Provide the (X, Y) coordinate of the cell's center where the given text is located.  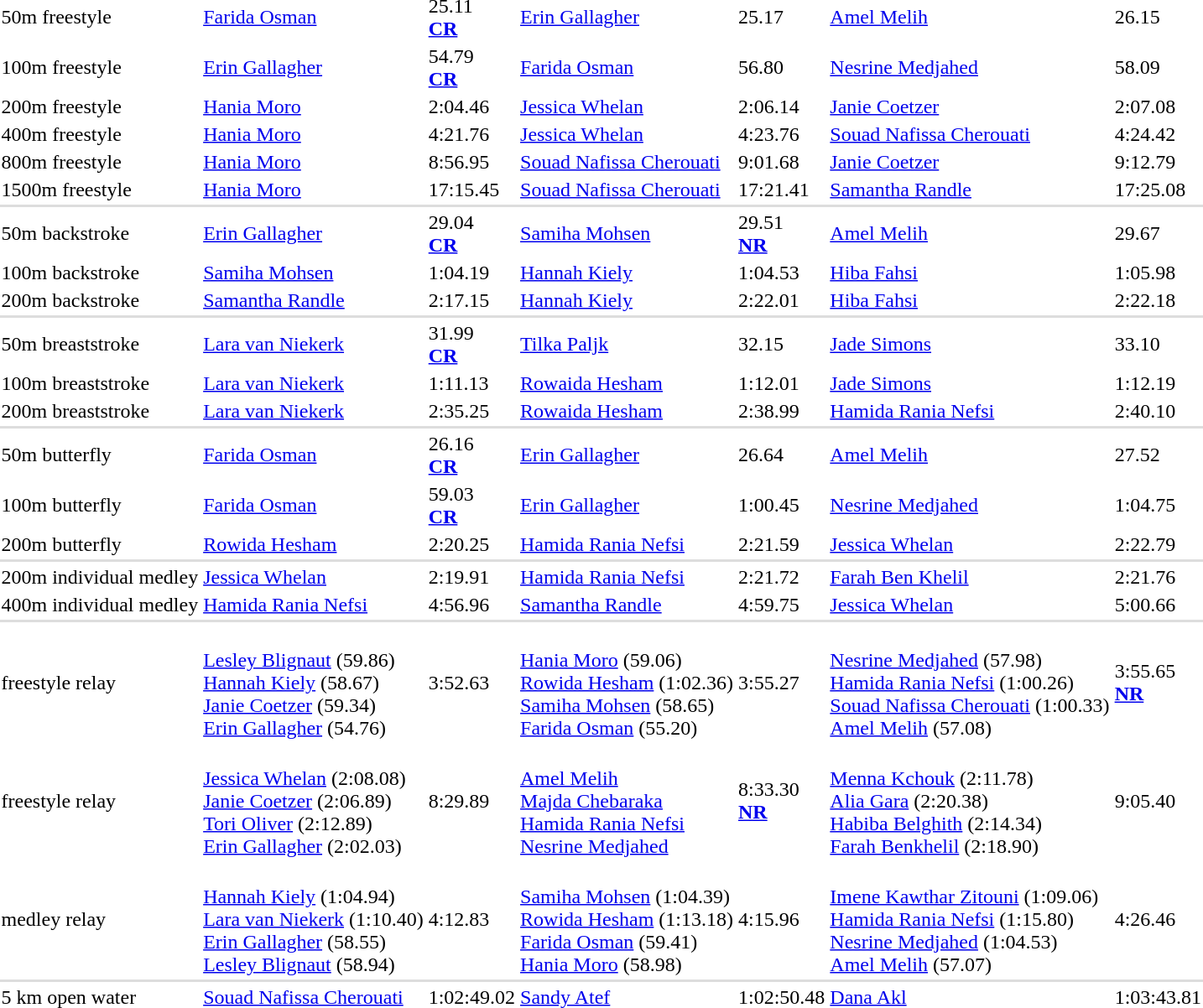
2:40.10 (1158, 411)
1:11.13 (471, 383)
100m freestyle (100, 67)
Hania Moro (59.06)Rowida Hesham (1:02.36)Samiha Mohsen (58.65)Farida Osman (55.20) (628, 683)
26.64 (782, 455)
2:06.14 (782, 107)
4:12.83 (471, 919)
50m breaststroke (100, 344)
800m freestyle (100, 162)
1:05.98 (1158, 273)
17:15.45 (471, 190)
8:56.95 (471, 162)
27.52 (1158, 455)
200m butterfly (100, 544)
26.16CR (471, 455)
400m individual medley (100, 605)
4:26.46 (1158, 919)
100m breaststroke (100, 383)
1:12.01 (782, 383)
54.79CR (471, 67)
Jessica Whelan (2:08.08)Janie Coetzer (2:06.89)Tori Oliver (2:12.89)Erin Gallagher (2:02.03) (314, 801)
400m freestyle (100, 134)
4:23.76 (782, 134)
Menna Kchouk (2:11.78)Alia Gara (2:20.38)Habiba Belghith (2:14.34)Farah Benkhelil (2:18.90) (970, 801)
2:38.99 (782, 411)
29.04CR (471, 233)
2:20.25 (471, 544)
1:12.19 (1158, 383)
4:15.96 (782, 919)
200m breaststroke (100, 411)
50m backstroke (100, 233)
medley relay (100, 919)
2:22.18 (1158, 300)
9:01.68 (782, 162)
4:21.76 (471, 134)
1500m freestyle (100, 190)
8:29.89 (471, 801)
Lesley Blignaut (59.86)Hannah Kiely (58.67)Janie Coetzer (59.34)Erin Gallagher (54.76) (314, 683)
9:05.40 (1158, 801)
2:35.25 (471, 411)
4:59.75 (782, 605)
2:22.01 (782, 300)
Farah Ben Khelil (970, 577)
1:04.53 (782, 273)
200m freestyle (100, 107)
29.67 (1158, 233)
5:00.66 (1158, 605)
2:21.76 (1158, 577)
9:12.79 (1158, 162)
2:22.79 (1158, 544)
Samiha Mohsen (1:04.39)Rowida Hesham (1:13.18)Farida Osman (59.41)Hania Moro (58.98) (628, 919)
8:33.30NR (782, 801)
Hannah Kiely (1:04.94)Lara van Niekerk (1:10.40)Erin Gallagher (58.55)Lesley Blignaut (58.94) (314, 919)
56.80 (782, 67)
100m backstroke (100, 273)
50m butterfly (100, 455)
Nesrine Medjahed (57.98)Hamida Rania Nefsi (1:00.26)Souad Nafissa Cherouati (1:00.33)Amel Melih (57.08) (970, 683)
3:55.65NR (1158, 683)
33.10 (1158, 344)
Rowida Hesham (314, 544)
17:25.08 (1158, 190)
2:21.72 (782, 577)
100m butterfly (100, 505)
2:17.15 (471, 300)
3:55.27 (782, 683)
32.15 (782, 344)
59.03CR (471, 505)
4:24.42 (1158, 134)
3:52.63 (471, 683)
Tilka Paljk (628, 344)
17:21.41 (782, 190)
200m backstroke (100, 300)
200m individual medley (100, 577)
2:07.08 (1158, 107)
1:04.75 (1158, 505)
31.99CR (471, 344)
2:21.59 (782, 544)
1:04.19 (471, 273)
1:00.45 (782, 505)
58.09 (1158, 67)
29.51NR (782, 233)
Imene Kawthar Zitouni (1:09.06)Hamida Rania Nefsi (1:15.80)Nesrine Medjahed (1:04.53)Amel Melih (57.07) (970, 919)
Amel MelihMajda ChebarakaHamida Rania NefsiNesrine Medjahed (628, 801)
2:19.91 (471, 577)
4:56.96 (471, 605)
2:04.46 (471, 107)
